Extract the (x, y) coordinate from the center of the cell holding the provided text.  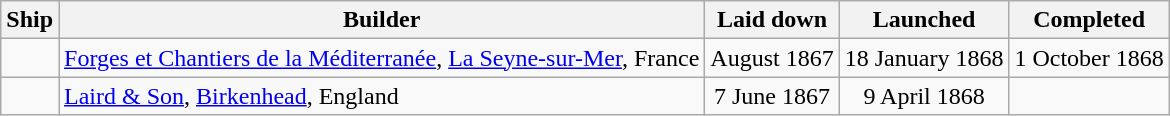
7 June 1867 (772, 96)
Laid down (772, 20)
Ship (30, 20)
August 1867 (772, 58)
9 April 1868 (924, 96)
Builder (382, 20)
Forges et Chantiers de la Méditerranée, La Seyne-sur-Mer, France (382, 58)
Completed (1089, 20)
Laird & Son, Birkenhead, England (382, 96)
1 October 1868 (1089, 58)
Launched (924, 20)
18 January 1868 (924, 58)
